Locate the cell with the specified text and output its (X, Y) center coordinate. 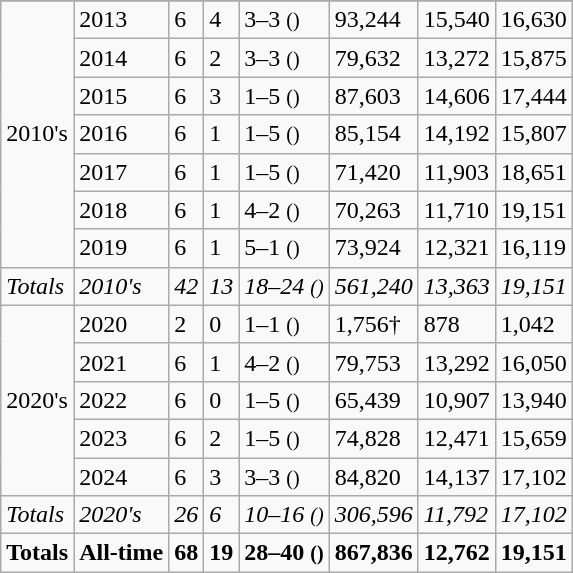
2021 (122, 362)
2023 (122, 438)
2024 (122, 477)
2020 (122, 324)
306,596 (374, 515)
71,420 (374, 172)
79,632 (374, 58)
5–1 () (284, 248)
2019 (122, 248)
14,192 (456, 134)
13,272 (456, 58)
11,792 (456, 515)
2018 (122, 210)
15,659 (534, 438)
18–24 () (284, 286)
11,903 (456, 172)
2013 (122, 20)
10,907 (456, 400)
79,753 (374, 362)
All-time (122, 553)
10–16 () (284, 515)
2022 (122, 400)
87,603 (374, 96)
2015 (122, 96)
68 (186, 553)
14,137 (456, 477)
13,940 (534, 400)
15,875 (534, 58)
84,820 (374, 477)
42 (186, 286)
19 (222, 553)
12,762 (456, 553)
11,710 (456, 210)
867,836 (374, 553)
16,630 (534, 20)
13,363 (456, 286)
85,154 (374, 134)
1,756† (374, 324)
1,042 (534, 324)
14,606 (456, 96)
13 (222, 286)
16,119 (534, 248)
74,828 (374, 438)
70,263 (374, 210)
26 (186, 515)
15,807 (534, 134)
13,292 (456, 362)
15,540 (456, 20)
12,321 (456, 248)
17,444 (534, 96)
2014 (122, 58)
12,471 (456, 438)
65,439 (374, 400)
28–40 () (284, 553)
2017 (122, 172)
1–1 () (284, 324)
73,924 (374, 248)
4 (222, 20)
561,240 (374, 286)
2016 (122, 134)
93,244 (374, 20)
18,651 (534, 172)
16,050 (534, 362)
878 (456, 324)
